For the text-containing cell, return its midpoint in [X, Y] coordinate format. 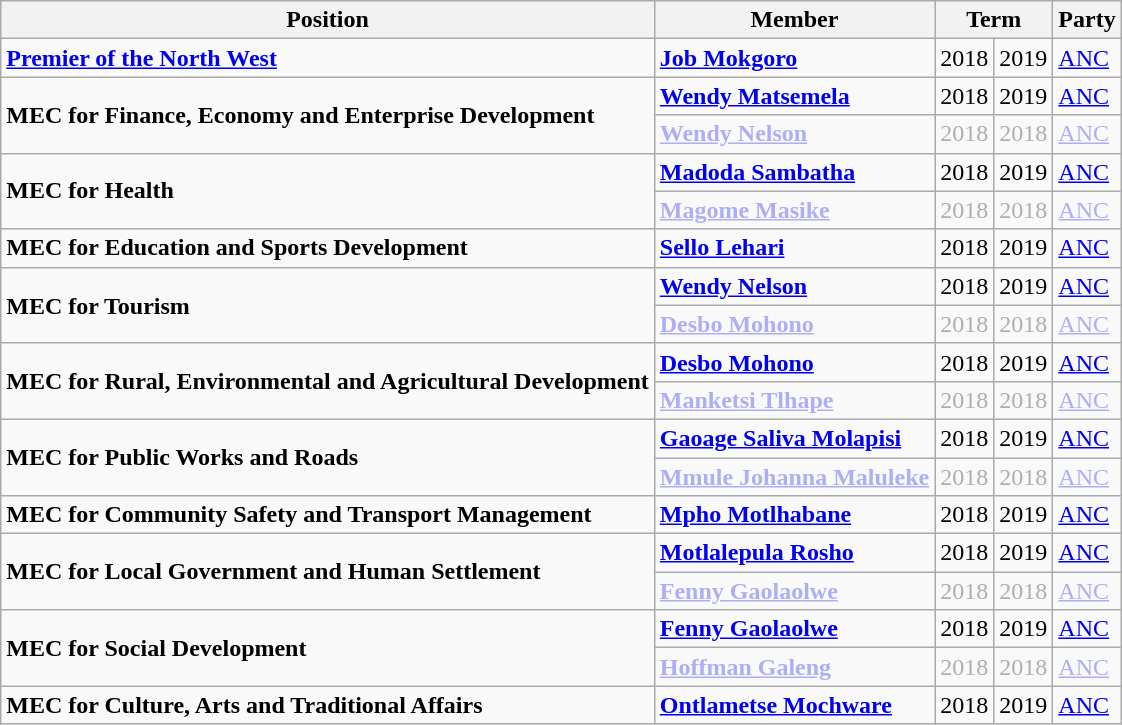
Wendy Matsemela [794, 96]
MEC for Rural, Environmental and Agricultural Development [328, 381]
Mmule Johanna Maluleke [794, 477]
MEC for Tourism [328, 305]
MEC for Culture, Arts and Traditional Affairs [328, 705]
MEC for Finance, Economy and Enterprise Development [328, 115]
Mpho Motlhabane [794, 515]
MEC for Community Safety and Transport Management [328, 515]
Hoffman Galeng [794, 667]
MEC for Education and Sports Development [328, 248]
Position [328, 20]
Motlalepula Rosho [794, 553]
MEC for Local Government and Human Settlement [328, 572]
Sello Lehari [794, 248]
Madoda Sambatha [794, 172]
Magome Masike [794, 210]
Premier of the North West [328, 58]
MEC for Health [328, 191]
MEC for Public Works and Roads [328, 457]
Gaoage Saliva Molapisi [794, 438]
Job Mokgoro [794, 58]
Ontlametse Mochware [794, 705]
Party [1087, 20]
Member [794, 20]
Term [994, 20]
Manketsi Tlhape [794, 400]
MEC for Social Development [328, 648]
